Detect which cell encompasses the target text, then output its [X, Y] center coordinate. 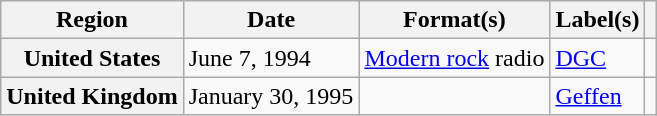
United Kingdom [92, 96]
Region [92, 20]
DGC [598, 58]
June 7, 1994 [271, 58]
January 30, 1995 [271, 96]
Format(s) [454, 20]
Geffen [598, 96]
United States [92, 58]
Label(s) [598, 20]
Date [271, 20]
Modern rock radio [454, 58]
